Provide the (X, Y) coordinate of the cell's center where the given text is located.  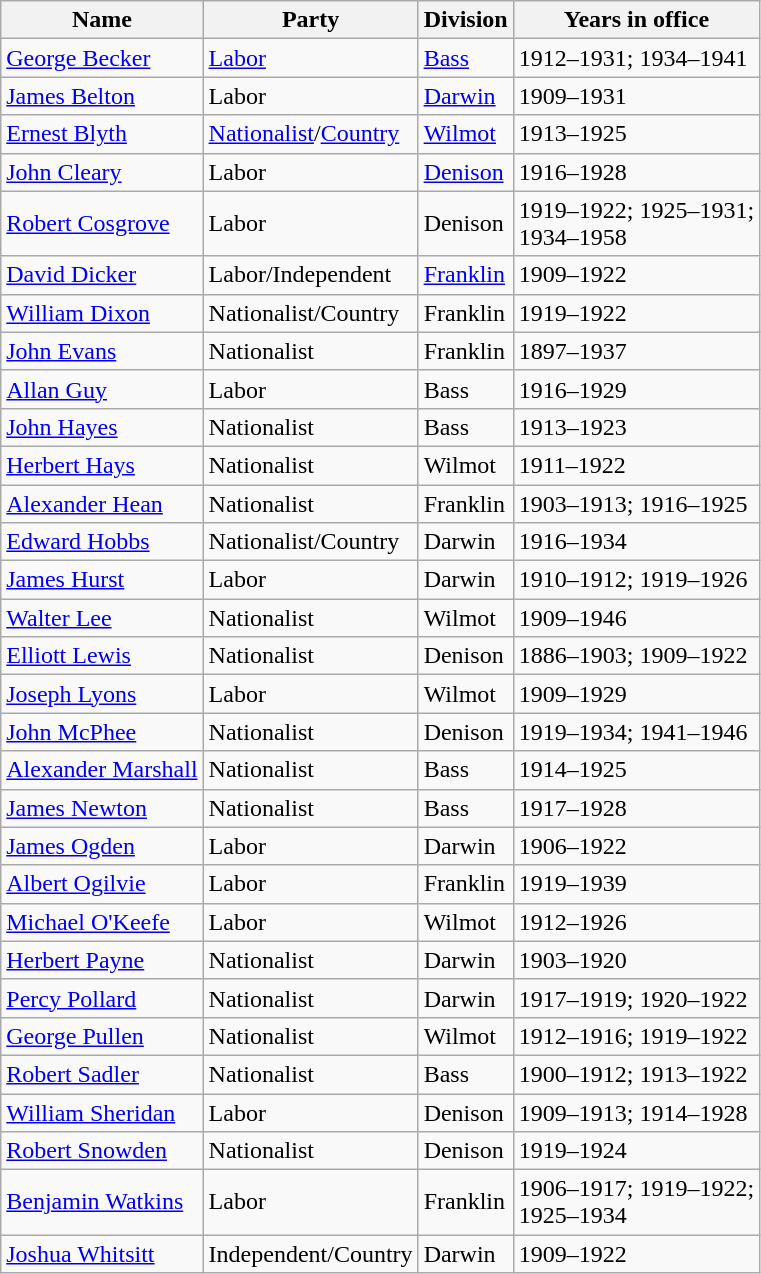
1917–1919; 1920–1922 (636, 998)
1913–1925 (636, 134)
1916–1929 (636, 389)
Benjamin Watkins (102, 1202)
Edward Hobbs (102, 542)
1912–1916; 1919–1922 (636, 1036)
George Pullen (102, 1036)
1900–1912; 1913–1922 (636, 1074)
Alexander Hean (102, 503)
Herbert Payne (102, 960)
James Newton (102, 808)
1909–1931 (636, 96)
Independent/Country (310, 1254)
John McPhee (102, 732)
James Hurst (102, 580)
1886–1903; 1909–1922 (636, 656)
Allan Guy (102, 389)
Joshua Whitsitt (102, 1254)
Percy Pollard (102, 998)
Joseph Lyons (102, 694)
Walter Lee (102, 618)
Alexander Marshall (102, 770)
1919–1922 (636, 313)
1912–1926 (636, 922)
Herbert Hays (102, 465)
1916–1928 (636, 172)
William Dixon (102, 313)
Labor/Independent (310, 275)
John Cleary (102, 172)
1916–1934 (636, 542)
1919–1922; 1925–1931;1934–1958 (636, 224)
Robert Sadler (102, 1074)
William Sheridan (102, 1113)
1914–1925 (636, 770)
1906–1922 (636, 846)
1909–1913; 1914–1928 (636, 1113)
1912–1931; 1934–1941 (636, 58)
Years in office (636, 20)
1919–1934; 1941–1946 (636, 732)
John Hayes (102, 427)
Albert Ogilvie (102, 884)
James Belton (102, 96)
Ernest Blyth (102, 134)
George Becker (102, 58)
Robert Snowden (102, 1151)
Division (466, 20)
1911–1922 (636, 465)
Elliott Lewis (102, 656)
1910–1912; 1919–1926 (636, 580)
Name (102, 20)
1906–1917; 1919–1922;1925–1934 (636, 1202)
1903–1913; 1916–1925 (636, 503)
1913–1923 (636, 427)
Michael O'Keefe (102, 922)
1909–1929 (636, 694)
David Dicker (102, 275)
Party (310, 20)
1919–1939 (636, 884)
1917–1928 (636, 808)
1909–1946 (636, 618)
James Ogden (102, 846)
1903–1920 (636, 960)
Robert Cosgrove (102, 224)
1919–1924 (636, 1151)
John Evans (102, 351)
1897–1937 (636, 351)
